Capture the cell that displays the provided text and extract its [X, Y] central coordinate. 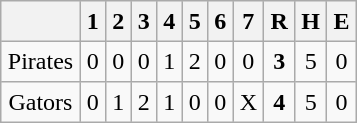
X [248, 102]
6 [220, 21]
Pirates [40, 61]
R [280, 21]
H [311, 21]
7 [248, 21]
Gators [40, 102]
E [342, 21]
